Pinpoint the cell where the given text exists, returning its (x, y) midpoint coordinate. 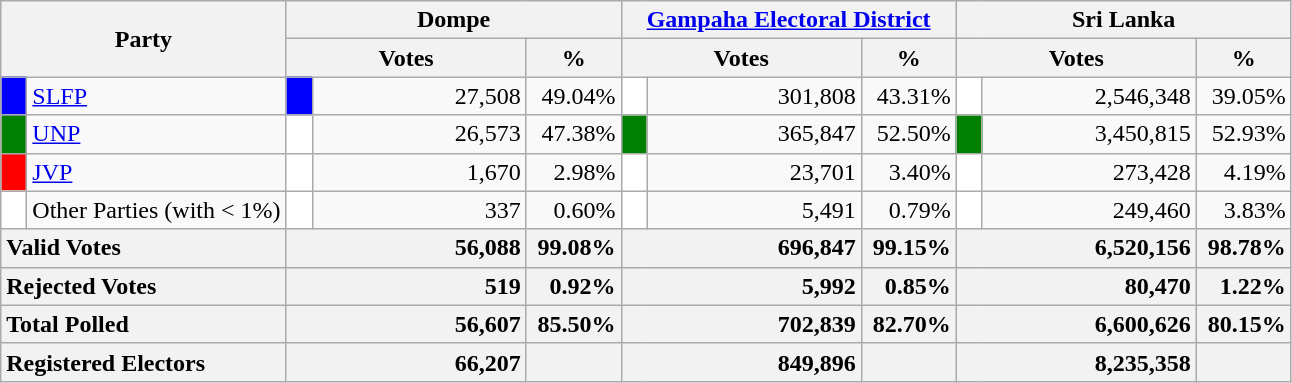
519 (406, 286)
Gampaha Electoral District (788, 20)
39.05% (1244, 96)
2.98% (574, 172)
365,847 (754, 134)
82.70% (908, 324)
SLFP (156, 96)
3.83% (1244, 210)
66,207 (406, 362)
Valid Votes (144, 248)
47.38% (574, 134)
52.93% (1244, 134)
49.04% (574, 96)
99.08% (574, 248)
56,088 (406, 248)
3.40% (908, 172)
Total Polled (144, 324)
Party (144, 39)
52.50% (908, 134)
337 (419, 210)
98.78% (1244, 248)
696,847 (741, 248)
249,460 (1089, 210)
85.50% (574, 324)
5,992 (741, 286)
301,808 (754, 96)
6,600,626 (1076, 324)
0.60% (574, 210)
0.92% (574, 286)
99.15% (908, 248)
1.22% (1244, 286)
26,573 (419, 134)
Other Parties (with < 1%) (156, 210)
4.19% (1244, 172)
27,508 (419, 96)
56,607 (406, 324)
3,450,815 (1089, 134)
849,896 (741, 362)
UNP (156, 134)
JVP (156, 172)
80,470 (1076, 286)
0.85% (908, 286)
43.31% (908, 96)
6,520,156 (1076, 248)
Dompe (454, 20)
702,839 (741, 324)
Sri Lanka (1124, 20)
1,670 (419, 172)
0.79% (908, 210)
Rejected Votes (144, 286)
2,546,348 (1089, 96)
273,428 (1089, 172)
8,235,358 (1076, 362)
80.15% (1244, 324)
5,491 (754, 210)
23,701 (754, 172)
Registered Electors (144, 362)
